Provide the (X, Y) coordinate of the cell's center where the given text is located.  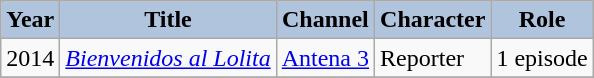
Title (168, 20)
1 episode (542, 58)
Role (542, 20)
2014 (30, 58)
Character (433, 20)
Bienvenidos al Lolita (168, 58)
Reporter (433, 58)
Antena 3 (325, 58)
Year (30, 20)
Channel (325, 20)
